Return the [X, Y] coordinate for the center point of the cell that contains the specified text.  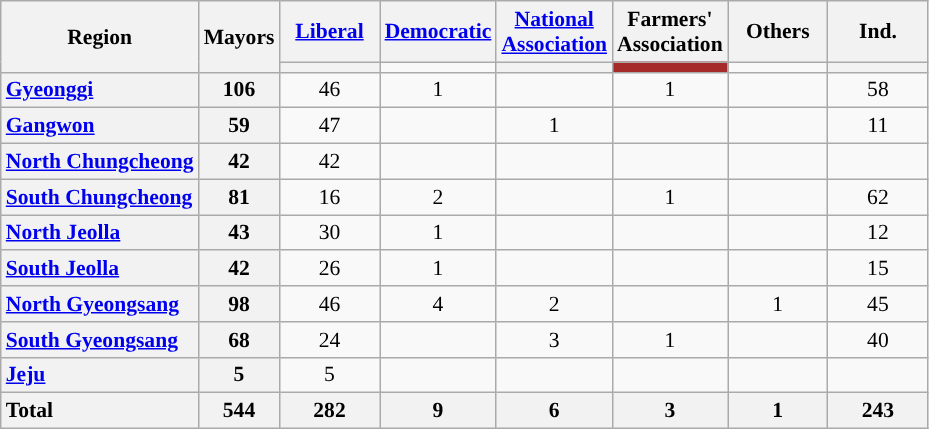
98 [240, 304]
26 [329, 269]
North Jeolla [100, 233]
North Gyeongsang [100, 304]
9 [438, 411]
24 [329, 340]
South Jeolla [100, 269]
59 [240, 126]
45 [878, 304]
47 [329, 126]
282 [329, 411]
Gangwon [100, 126]
Jeju [100, 375]
South Gyeongsang [100, 340]
South Chungcheong [100, 197]
Total [100, 411]
62 [878, 197]
National Association [554, 32]
68 [240, 340]
43 [240, 233]
106 [240, 90]
15 [878, 269]
Liberal [329, 32]
58 [878, 90]
6 [554, 411]
Gyeonggi [100, 90]
544 [240, 411]
243 [878, 411]
30 [329, 233]
12 [878, 233]
81 [240, 197]
Ind. [878, 32]
4 [438, 304]
Others [778, 32]
Mayors [240, 36]
11 [878, 126]
Region [100, 36]
North Chungcheong [100, 162]
40 [878, 340]
Farmers' Association [670, 32]
16 [329, 197]
Democratic [438, 32]
